Detect which cell encompasses the target text, then output its (X, Y) center coordinate. 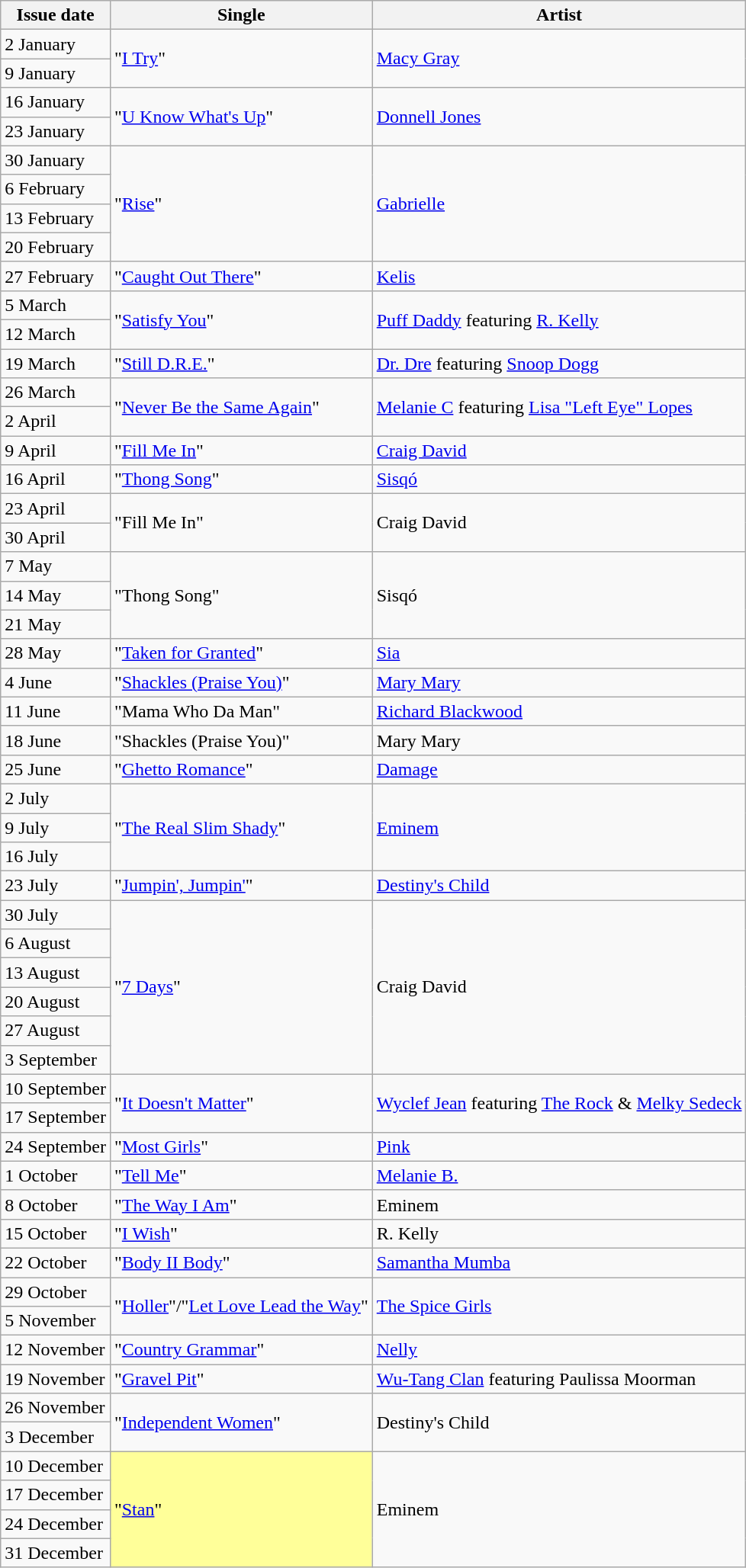
8 October (56, 1204)
23 April (56, 508)
R. Kelly (559, 1233)
19 November (56, 1379)
"Jumpin', Jumpin'" (241, 886)
9 July (56, 827)
2 July (56, 798)
17 December (56, 1495)
"Caught Out There" (241, 276)
28 May (56, 653)
"Stan" (241, 1509)
23 January (56, 131)
Dr. Dre featuring Snoop Dogg (559, 364)
Gabrielle (559, 204)
"Ghetto Romance" (241, 769)
"Still D.R.E." (241, 364)
20 August (56, 1002)
"Most Girls" (241, 1146)
"Rise" (241, 204)
Sia (559, 653)
9 January (56, 73)
30 January (56, 160)
"Independent Women" (241, 1422)
9 April (56, 451)
Pink (559, 1146)
Wu-Tang Clan featuring Paulissa Moorman (559, 1379)
Richard Blackwood (559, 711)
"Holler"/"Let Love Lead the Way" (241, 1307)
18 June (56, 740)
13 February (56, 218)
30 April (56, 537)
12 November (56, 1350)
Issue date (56, 15)
2 January (56, 44)
"The Way I Am" (241, 1204)
20 February (56, 247)
11 June (56, 711)
24 September (56, 1146)
"Tell Me" (241, 1175)
21 May (56, 624)
"I Try" (241, 59)
13 August (56, 973)
17 September (56, 1117)
4 June (56, 682)
The Spice Girls (559, 1307)
3 December (56, 1437)
31 December (56, 1553)
Macy Gray (559, 59)
12 March (56, 334)
"Satisfy You" (241, 319)
Samantha Mumba (559, 1262)
26 November (56, 1408)
14 May (56, 595)
Damage (559, 769)
"Mama Who Da Man" (241, 711)
Melanie C featuring Lisa "Left Eye" Lopes (559, 407)
"Never Be the Same Again" (241, 407)
30 July (56, 915)
26 March (56, 393)
19 March (56, 364)
6 August (56, 944)
Donnell Jones (559, 117)
16 April (56, 479)
10 December (56, 1466)
15 October (56, 1233)
29 October (56, 1292)
Melanie B. (559, 1175)
25 June (56, 769)
6 February (56, 189)
10 September (56, 1089)
Kelis (559, 276)
"Country Grammar" (241, 1350)
Single (241, 15)
Artist (559, 15)
"U Know What's Up" (241, 117)
16 January (56, 102)
27 February (56, 276)
"The Real Slim Shady" (241, 827)
Puff Daddy featuring R. Kelly (559, 319)
"I Wish" (241, 1233)
Wyclef Jean featuring The Rock & Melky Sedeck (559, 1103)
5 March (56, 305)
24 December (56, 1524)
Nelly (559, 1350)
7 May (56, 566)
23 July (56, 886)
3 September (56, 1060)
"7 Days" (241, 987)
27 August (56, 1031)
22 October (56, 1262)
1 October (56, 1175)
16 July (56, 857)
"It Doesn't Matter" (241, 1103)
"Body II Body" (241, 1262)
"Gravel Pit" (241, 1379)
"Taken for Granted" (241, 653)
5 November (56, 1321)
2 April (56, 422)
